From the cell containing the given text, extract its center point as [X, Y] coordinate. 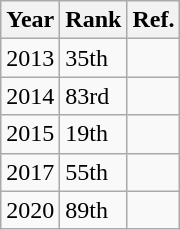
35th [94, 58]
2013 [30, 58]
Ref. [154, 20]
2015 [30, 134]
89th [94, 210]
83rd [94, 96]
2020 [30, 210]
2014 [30, 96]
Year [30, 20]
55th [94, 172]
Rank [94, 20]
2017 [30, 172]
19th [94, 134]
